For the text-containing cell, return its midpoint in (x, y) coordinate format. 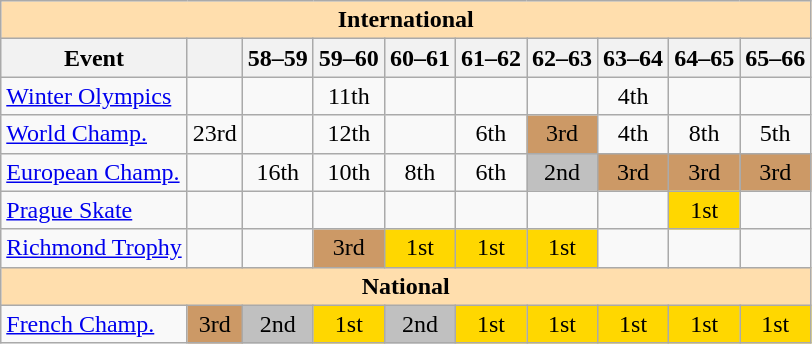
5th (776, 134)
Prague Skate (94, 210)
French Champ. (94, 324)
60–61 (420, 58)
World Champ. (94, 134)
64–65 (704, 58)
61–62 (490, 58)
12th (348, 134)
European Champ. (94, 172)
National (406, 286)
Richmond Trophy (94, 248)
65–66 (776, 58)
Event (94, 58)
62–63 (562, 58)
58–59 (278, 58)
23rd (214, 134)
10th (348, 172)
Winter Olympics (94, 96)
11th (348, 96)
International (406, 20)
63–64 (634, 58)
59–60 (348, 58)
16th (278, 172)
